Find where the given text appears and provide that cell's center as (X, Y) coordinate. 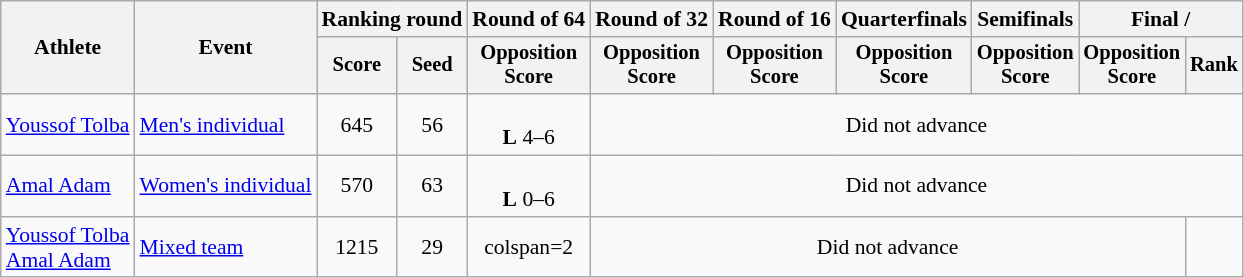
63 (432, 186)
Round of 32 (652, 19)
Athlete (68, 48)
570 (356, 186)
1215 (356, 248)
Youssof TolbaAmal Adam (68, 248)
Ranking round (392, 19)
Score (356, 66)
29 (432, 248)
56 (432, 124)
Round of 16 (774, 19)
colspan=2 (528, 248)
Round of 64 (528, 19)
Men's individual (226, 124)
Youssof Tolba (68, 124)
Women's individual (226, 186)
Seed (432, 66)
Mixed team (226, 248)
Quarterfinals (904, 19)
Event (226, 48)
Rank (1214, 66)
645 (356, 124)
L 0–6 (528, 186)
Semifinals (1026, 19)
L 4–6 (528, 124)
Amal Adam (68, 186)
Final / (1160, 19)
